Output the [X, Y] coordinate of the center of the cell containing the given text.  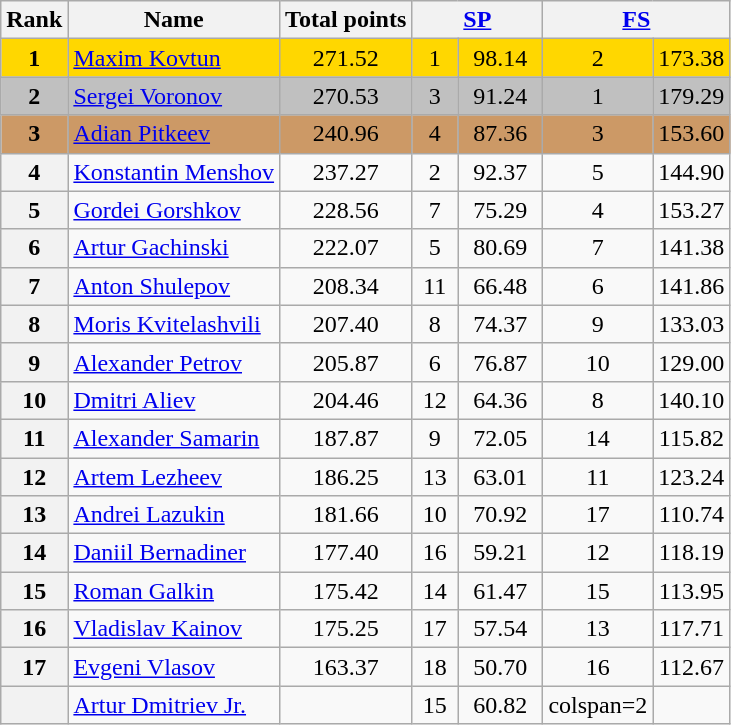
140.10 [692, 400]
Artem Lezheev [174, 477]
72.05 [500, 438]
112.67 [692, 667]
Moris Kvitelashvili [174, 324]
181.66 [346, 515]
Total points [346, 20]
173.38 [692, 58]
129.00 [692, 362]
Artur Dmitriev Jr. [174, 705]
63.01 [500, 477]
80.69 [500, 248]
91.24 [500, 96]
Alexander Samarin [174, 438]
205.87 [346, 362]
70.92 [500, 515]
Sergei Voronov [174, 96]
117.71 [692, 629]
208.34 [346, 286]
237.27 [346, 172]
60.82 [500, 705]
FS [636, 20]
141.38 [692, 248]
Gordei Gorshkov [174, 210]
64.36 [500, 400]
66.48 [500, 286]
204.46 [346, 400]
50.70 [500, 667]
Artur Gachinski [174, 248]
153.60 [692, 134]
Name [174, 20]
75.29 [500, 210]
Rank [34, 20]
61.47 [500, 591]
59.21 [500, 553]
177.40 [346, 553]
Alexander Petrov [174, 362]
87.36 [500, 134]
144.90 [692, 172]
74.37 [500, 324]
228.56 [346, 210]
Anton Shulepov [174, 286]
222.07 [346, 248]
115.82 [692, 438]
141.86 [692, 286]
98.14 [500, 58]
92.37 [500, 172]
153.27 [692, 210]
Adian Pitkeev [174, 134]
SP [478, 20]
118.19 [692, 553]
123.24 [692, 477]
Evgeni Vlasov [174, 667]
186.25 [346, 477]
Daniil Bernadiner [174, 553]
Vladislav Kainov [174, 629]
207.40 [346, 324]
187.87 [346, 438]
113.95 [692, 591]
colspan=2 [598, 705]
Maxim Kovtun [174, 58]
Dmitri Aliev [174, 400]
Roman Galkin [174, 591]
271.52 [346, 58]
Konstantin Menshov [174, 172]
175.25 [346, 629]
270.53 [346, 96]
175.42 [346, 591]
57.54 [500, 629]
76.87 [500, 362]
240.96 [346, 134]
179.29 [692, 96]
Andrei Lazukin [174, 515]
18 [435, 667]
110.74 [692, 515]
163.37 [346, 667]
133.03 [692, 324]
